Locate the cell with the specified text and output its (X, Y) center coordinate. 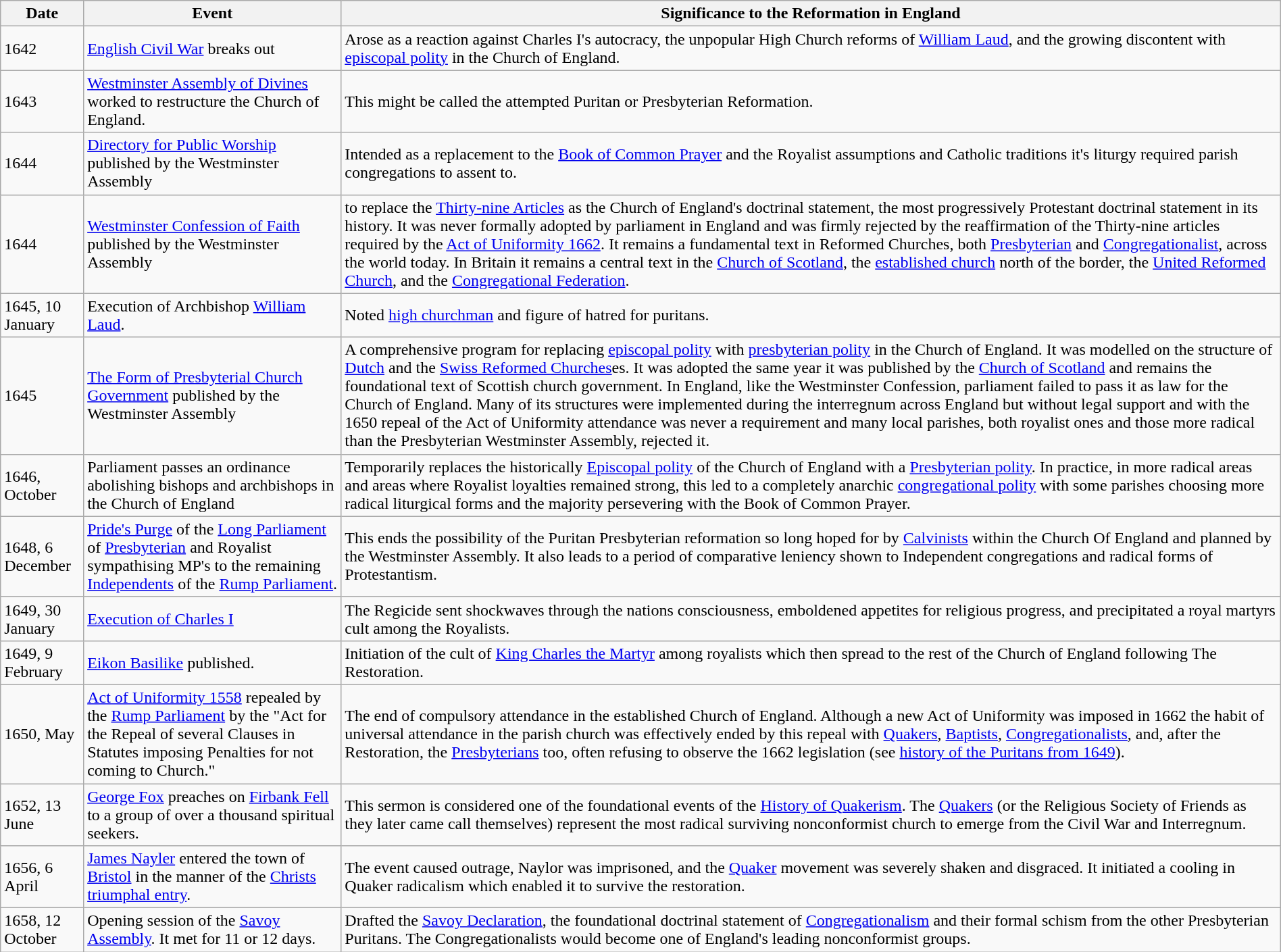
Westminster Assembly of Divines worked to restructure the Church of England. (212, 101)
Event (212, 14)
James Nayler entered the town of Bristol in the manner of the Christs triumphal entry. (212, 877)
1643 (42, 101)
English Civil War breaks out (212, 49)
Pride's Purge of the Long Parliament of Presbyterian and Royalist sympathising MP's to the remaining Independents of the Rump Parliament. (212, 557)
The Form of Presbyterial Church Government published by the Westminster Assembly (212, 396)
1650, May (42, 734)
1646, October (42, 485)
Execution of Archbishop William Laud. (212, 315)
1648, 6 December (42, 557)
Noted high churchman and figure of hatred for puritans. (811, 315)
Eikon Basilike published. (212, 662)
1649, 9 February (42, 662)
Execution of Charles I (212, 619)
Parliament passes an ordinance abolishing bishops and archbishops in the Church of England (212, 485)
This might be called the attempted Puritan or Presbyterian Reformation. (811, 101)
Date (42, 14)
1642 (42, 49)
1645 (42, 396)
Initiation of the cult of King Charles the Martyr among royalists which then spread to the rest of the Church of England following The Restoration. (811, 662)
1645, 10 January (42, 315)
Opening session of the Savoy Assembly. It met for 11 or 12 days. (212, 930)
1649, 30 January (42, 619)
Directory for Public Worship published by the Westminster Assembly (212, 164)
1656, 6 April (42, 877)
Westminster Confession of Faith published by the Westminster Assembly (212, 244)
1658, 12 October (42, 930)
1652, 13 June (42, 815)
George Fox preaches on Firbank Fell to a group of over a thousand spiritual seekers. (212, 815)
Significance to the Reformation in England (811, 14)
